Return the [X, Y] coordinate for the center point of the cell that contains the specified text.  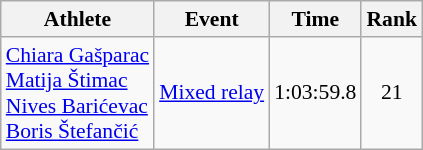
1:03:59.8 [315, 93]
Event [212, 19]
Athlete [78, 19]
Time [315, 19]
Mixed relay [212, 93]
Chiara GašparacMatija ŠtimacNives BarićevacBoris Štefančić [78, 93]
21 [392, 93]
Rank [392, 19]
